Return the [x, y] coordinate for the center point of the cell that contains the specified text.  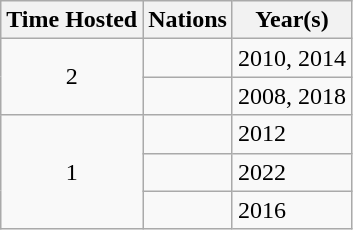
2012 [292, 134]
2016 [292, 210]
Nations [188, 20]
Year(s) [292, 20]
2010, 2014 [292, 58]
1 [72, 172]
2008, 2018 [292, 96]
2 [72, 77]
Time Hosted [72, 20]
2022 [292, 172]
